Extract the (X, Y) coordinate from the center of the cell holding the provided text.  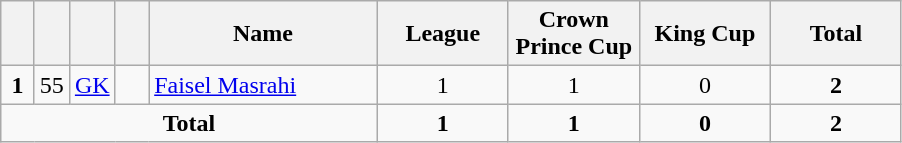
Name (264, 34)
55 (52, 85)
League (442, 34)
Faisel Masrahi (264, 85)
GK (92, 85)
Crown Prince Cup (574, 34)
King Cup (704, 34)
